Extract the [x, y] coordinate from the center of the cell holding the provided text.  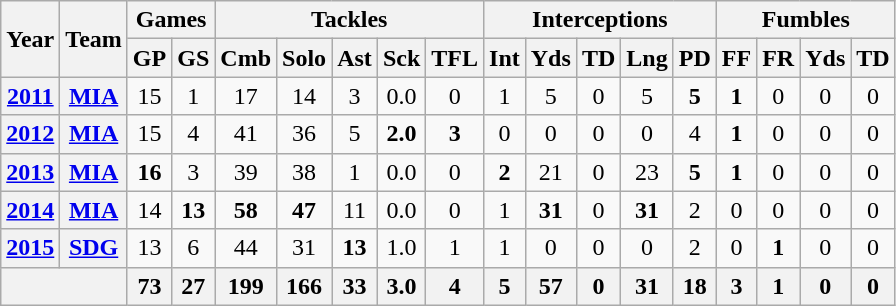
Fumbles [806, 20]
Sck [401, 58]
Tackles [350, 20]
Year [30, 39]
FF [736, 58]
2015 [30, 248]
39 [246, 172]
2.0 [401, 134]
GP [149, 58]
FR [778, 58]
58 [246, 210]
57 [550, 286]
2011 [30, 96]
3.0 [401, 286]
PD [694, 58]
2014 [30, 210]
21 [550, 172]
Int [505, 58]
11 [355, 210]
27 [194, 286]
Team [94, 39]
1.0 [401, 248]
23 [647, 172]
2013 [30, 172]
Lng [647, 58]
47 [304, 210]
166 [304, 286]
TFL [455, 58]
SDG [94, 248]
2012 [30, 134]
41 [246, 134]
199 [246, 286]
GS [194, 58]
44 [246, 248]
6 [194, 248]
Interceptions [600, 20]
36 [304, 134]
33 [355, 286]
Solo [304, 58]
Ast [355, 58]
17 [246, 96]
18 [694, 286]
38 [304, 172]
73 [149, 286]
16 [149, 172]
Cmb [246, 58]
Games [170, 20]
